Return the [X, Y] coordinate for the center point of the cell that contains the specified text.  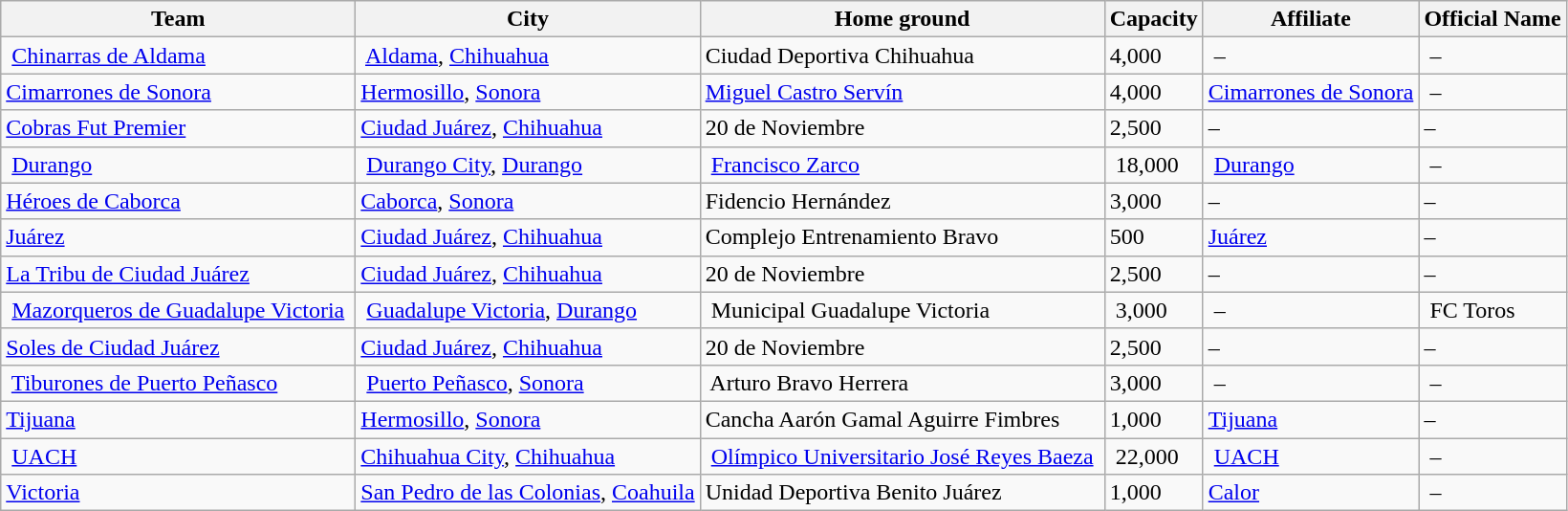
Chinarras de Aldama [178, 56]
18,000 [1153, 165]
Guadalupe Victoria, Durango [528, 310]
Arturo Bravo Herrera [903, 383]
Cobras Fut Premier [178, 128]
Affiliate [1311, 19]
Miguel Castro Servín [903, 92]
Complejo Entrenamiento Bravo [903, 237]
Victoria [178, 493]
Tiburones de Puerto Peñasco [178, 383]
Ciudad Deportiva Chihuahua [903, 56]
Official Name [1492, 19]
FC Toros [1492, 310]
Olímpico Universitario José Reyes Baeza [903, 456]
Héroes de Caborca [178, 201]
Durango City, Durango [528, 165]
Calor [1311, 493]
500 [1153, 237]
Caborca, Sonora [528, 201]
Cancha Aarón Gamal Aguirre Fimbres [903, 419]
Capacity [1153, 19]
Unidad Deportiva Benito Juárez [903, 493]
Francisco Zarco [903, 165]
Mazorqueros de Guadalupe Victoria [178, 310]
Aldama, Chihuahua [528, 56]
Puerto Peñasco, Sonora [528, 383]
Soles de Ciudad Juárez [178, 346]
Municipal Guadalupe Victoria [903, 310]
Chihuahua City, Chihuahua [528, 456]
Home ground [903, 19]
22,000 [1153, 456]
La Tribu de Ciudad Juárez [178, 274]
Team [178, 19]
City [528, 19]
Fidencio Hernández [903, 201]
San Pedro de las Colonias, Coahuila [528, 493]
